Scan for the cell matching the given text and deliver its (X, Y) coordinate at center. 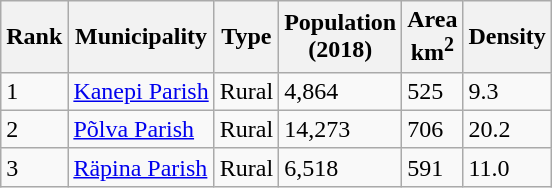
706 (432, 129)
14,273 (340, 129)
Põlva Parish (141, 129)
3 (34, 167)
591 (432, 167)
Type (246, 37)
2 (34, 129)
1 (34, 91)
11.0 (507, 167)
6,518 (340, 167)
Räpina Parish (141, 167)
Kanepi Parish (141, 91)
Municipality (141, 37)
Rank (34, 37)
20.2 (507, 129)
525 (432, 91)
Density (507, 37)
9.3 (507, 91)
Population(2018) (340, 37)
Areakm2 (432, 37)
4,864 (340, 91)
